Return the (X, Y) coordinate for the center point of the cell that contains the specified text.  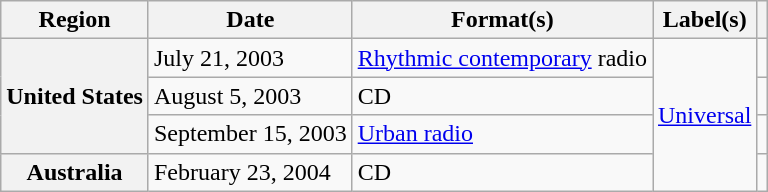
Urban radio (502, 134)
Rhythmic contemporary radio (502, 58)
Date (250, 20)
July 21, 2003 (250, 58)
Label(s) (704, 20)
Region (75, 20)
United States (75, 96)
Australia (75, 172)
September 15, 2003 (250, 134)
February 23, 2004 (250, 172)
Format(s) (502, 20)
Universal (704, 115)
August 5, 2003 (250, 96)
